Capture the cell that displays the provided text and extract its (x, y) central coordinate. 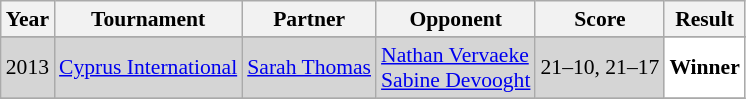
Winner (704, 68)
Tournament (148, 19)
Nathan Vervaeke Sabine Devooght (456, 68)
Year (28, 19)
Sarah Thomas (309, 68)
Score (600, 19)
Opponent (456, 19)
Partner (309, 19)
Result (704, 19)
Cyprus International (148, 68)
2013 (28, 68)
21–10, 21–17 (600, 68)
